Determine the [X, Y] coordinate at the center of the cell enclosing the given text.  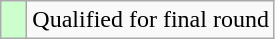
Qualified for final round [151, 20]
